Provide the (x, y) coordinate of the cell's center where the given text is located.  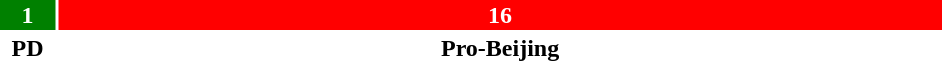
16 (500, 15)
1 (28, 15)
